Locate the cell with the specified text and output its [x, y] center coordinate. 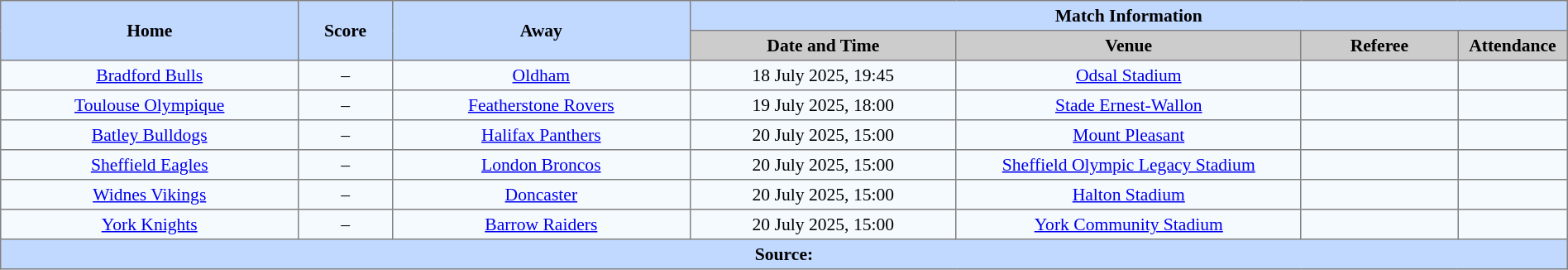
London Broncos [541, 165]
Halifax Panthers [541, 135]
Mount Pleasant [1128, 135]
Doncaster [541, 195]
Referee [1379, 46]
Venue [1128, 46]
Away [541, 31]
Barrow Raiders [541, 224]
Match Information [1128, 16]
Attendance [1513, 46]
Stade Ernest-Wallon [1128, 105]
Score [346, 31]
Widnes Vikings [150, 195]
Sheffield Eagles [150, 165]
Odsal Stadium [1128, 75]
Halton Stadium [1128, 195]
19 July 2025, 18:00 [823, 105]
Toulouse Olympique [150, 105]
Home [150, 31]
Oldham [541, 75]
Source: [784, 254]
Featherstone Rovers [541, 105]
18 July 2025, 19:45 [823, 75]
Sheffield Olympic Legacy Stadium [1128, 165]
Date and Time [823, 46]
York Knights [150, 224]
Batley Bulldogs [150, 135]
York Community Stadium [1128, 224]
Bradford Bulls [150, 75]
